Return (x, y) of the center of cell containing provided text 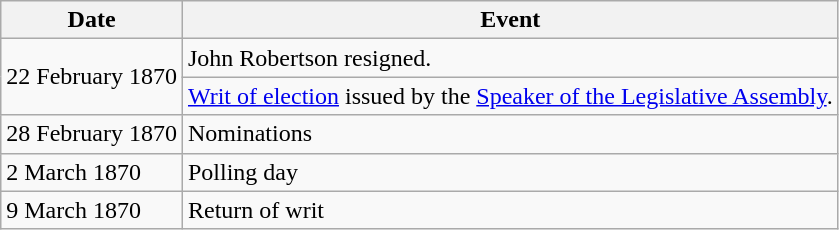
Polling day (510, 172)
9 March 1870 (92, 210)
Return of writ (510, 210)
Event (510, 20)
Writ of election issued by the Speaker of the Legislative Assembly. (510, 96)
22 February 1870 (92, 77)
2 March 1870 (92, 172)
Nominations (510, 134)
John Robertson resigned. (510, 58)
Date (92, 20)
28 February 1870 (92, 134)
